Determine the [x, y] coordinate at the center of the cell enclosing the given text.  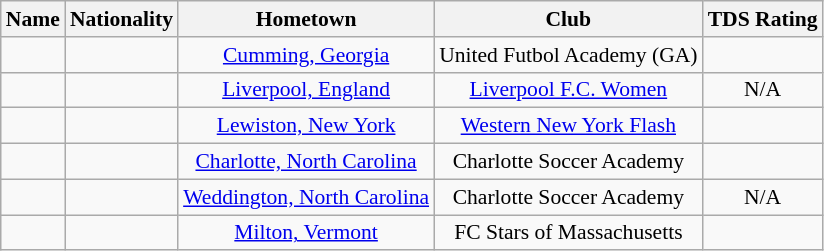
Western New York Flash [568, 126]
Liverpool F.C. Women [568, 90]
Charlotte, North Carolina [306, 162]
Club [568, 19]
TDS Rating [763, 19]
FC Stars of Massachusetts [568, 233]
Hometown [306, 19]
Liverpool, England [306, 90]
Name [33, 19]
United Futbol Academy (GA) [568, 55]
Lewiston, New York [306, 126]
Milton, Vermont [306, 233]
Cumming, Georgia [306, 55]
Nationality [122, 19]
Weddington, North Carolina [306, 197]
